Capture the cell that displays the provided text and extract its [x, y] central coordinate. 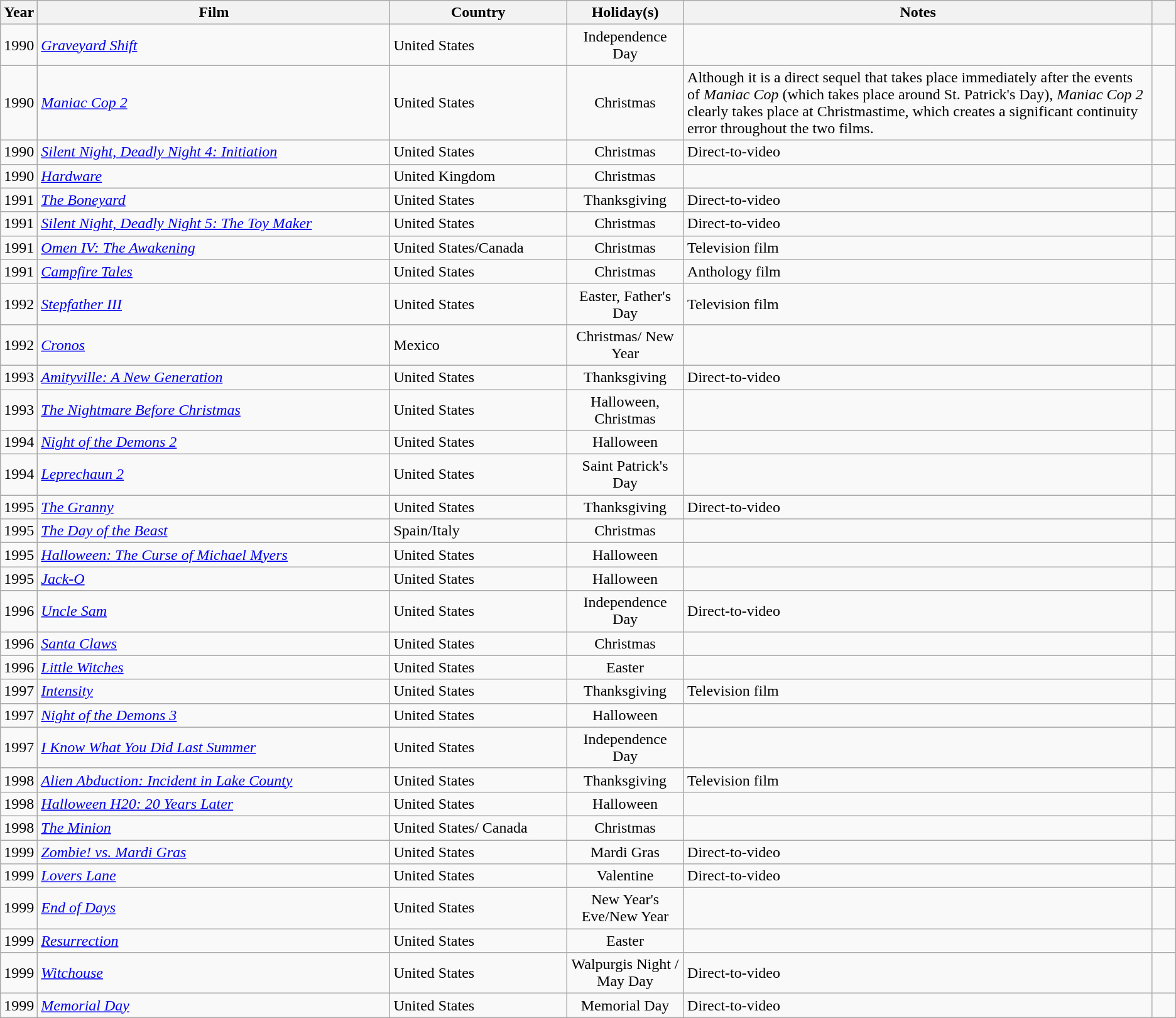
Maniac Cop 2 [214, 103]
Halloween, Christmas [626, 410]
Mexico [479, 344]
The Nightmare Before Christmas [214, 410]
Silent Night, Deadly Night 4: Initiation [214, 152]
Zombie! vs. Mardi Gras [214, 851]
Intensity [214, 691]
Silent Night, Deadly Night 5: The Toy Maker [214, 224]
Anthology film [918, 271]
Easter, Father's Day [626, 304]
Witchouse [214, 973]
Campfire Tales [214, 271]
Mardi Gras [626, 851]
I Know What You Did Last Summer [214, 748]
Night of the Demons 2 [214, 442]
The Granny [214, 507]
Resurrection [214, 941]
Uncle Sam [214, 611]
Alien Abduction: Incident in Lake County [214, 780]
Night of the Demons 3 [214, 715]
Notes [918, 13]
United Kingdom [479, 176]
Halloween: The Curse of Michael Myers [214, 555]
Country [479, 13]
United States/ Canada [479, 828]
United States/Canada [479, 248]
Lovers Lane [214, 876]
New Year's Eve/New Year [626, 909]
Hardware [214, 176]
The Boneyard [214, 200]
Holiday(s) [626, 13]
Little Witches [214, 667]
Amityville: A New Generation [214, 377]
Walpurgis Night / May Day [626, 973]
Saint Patrick's Day [626, 475]
Stepfather III [214, 304]
Valentine [626, 876]
Spain/Italy [479, 531]
Graveyard Shift [214, 45]
Christmas/ New Year [626, 344]
End of Days [214, 909]
Year [19, 13]
Film [214, 13]
Omen IV: The Awakening [214, 248]
The Day of the Beast [214, 531]
Jack-O [214, 579]
Cronos [214, 344]
Halloween H20: 20 Years Later [214, 804]
Santa Claws [214, 643]
Leprechaun 2 [214, 475]
The Minion [214, 828]
